Extract the [x, y] coordinate from the center of the cell holding the provided text.  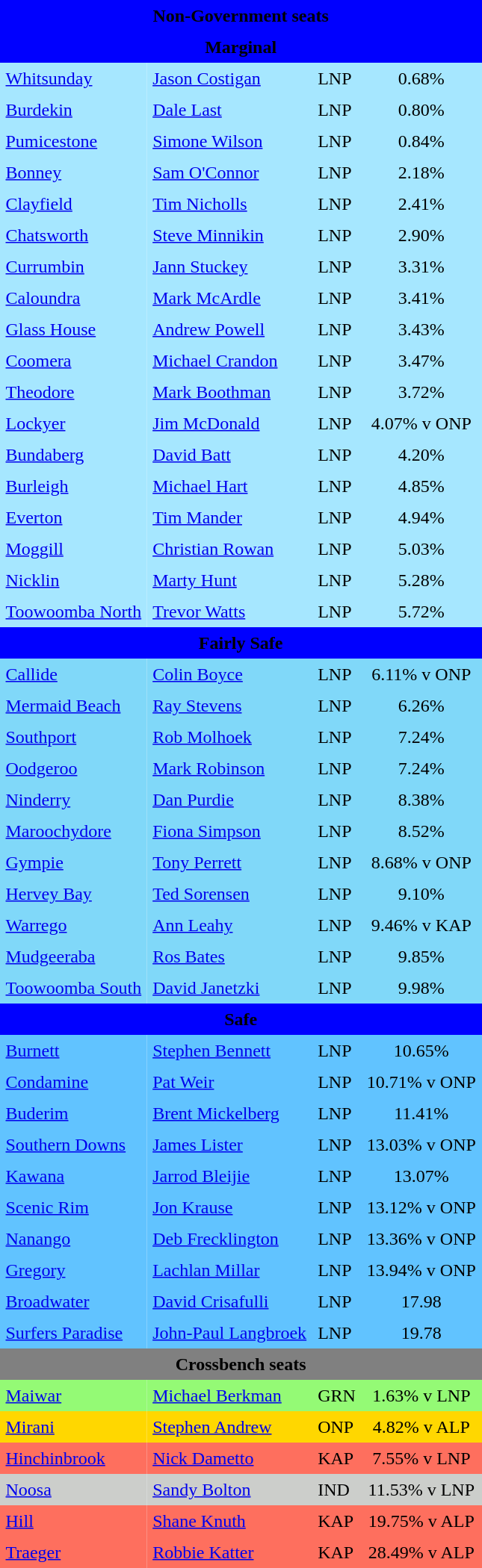
Tony Perrett [230, 863]
Chatsworth [73, 236]
Jason Costigan [230, 79]
0.84% [421, 142]
Tim Mander [230, 518]
2.90% [421, 236]
Non-Government seats [241, 16]
Mark Boothman [230, 393]
Christian Rowan [230, 550]
13.36% v ONP [421, 1239]
Whitsunday [73, 79]
Stephen Bennett [230, 1051]
13.03% v ONP [421, 1145]
17.98 [421, 1302]
Hervey Bay [73, 895]
Nick Dametto [230, 1459]
Fairly Safe [241, 644]
Maroochydore [73, 832]
4.85% [421, 487]
9.10% [421, 895]
Deb Frecklington [230, 1239]
Hinchinbrook [73, 1459]
Nanango [73, 1239]
Dan Purdie [230, 800]
Mermaid Beach [73, 706]
Currumbin [73, 267]
Scenic Rim [73, 1208]
Toowoomba South [73, 989]
Andrew Powell [230, 330]
Burnett [73, 1051]
Fiona Simpson [230, 832]
11.41% [421, 1114]
5.28% [421, 581]
Bundaberg [73, 455]
Hill [73, 1522]
Pumicestone [73, 142]
6.26% [421, 706]
3.31% [421, 267]
Ray Stevens [230, 706]
Brent Mickelberg [230, 1114]
Michael Berkman [230, 1396]
Michael Crandon [230, 361]
6.11% v ONP [421, 675]
13.94% v ONP [421, 1271]
Lachlan Millar [230, 1271]
Jann Stuckey [230, 267]
Mark Robinson [230, 769]
Jon Krause [230, 1208]
11.53% v LNP [421, 1490]
10.65% [421, 1051]
4.07% v ONP [421, 424]
Tim Nicholls [230, 205]
Dale Last [230, 111]
Broadwater [73, 1302]
Surfers Paradise [73, 1334]
Mark McArdle [230, 299]
Ninderry [73, 800]
Sandy Bolton [230, 1490]
5.72% [421, 612]
3.72% [421, 393]
Shane Knuth [230, 1522]
Jim McDonald [230, 424]
Callide [73, 675]
Burdekin [73, 111]
Southern Downs [73, 1145]
8.38% [421, 800]
3.41% [421, 299]
Bonney [73, 173]
Stephen Andrew [230, 1428]
John-Paul Langbroek [230, 1334]
1.63% v LNP [421, 1396]
10.71% v ONP [421, 1083]
Kawana [73, 1177]
Southport [73, 738]
Mudgeeraba [73, 957]
GRN [337, 1396]
Sam O'Connor [230, 173]
8.52% [421, 832]
Crossbench seats [241, 1365]
Mirani [73, 1428]
David Crisafulli [230, 1302]
David Batt [230, 455]
4.94% [421, 518]
Lockyer [73, 424]
Pat Weir [230, 1083]
Clayfield [73, 205]
Gympie [73, 863]
9.85% [421, 957]
Michael Hart [230, 487]
9.46% v KAP [421, 926]
Steve Minnikin [230, 236]
Everton [73, 518]
13.07% [421, 1177]
Ann Leahy [230, 926]
Jarrod Bleijie [230, 1177]
Theodore [73, 393]
2.18% [421, 173]
Coomera [73, 361]
Nicklin [73, 581]
Toowoomba North [73, 612]
Gregory [73, 1271]
3.47% [421, 361]
19.78 [421, 1334]
David Janetzki [230, 989]
Burleigh [73, 487]
13.12% v ONP [421, 1208]
Colin Boyce [230, 675]
Condamine [73, 1083]
Safe [241, 1020]
Marty Hunt [230, 581]
19.75% v ALP [421, 1522]
Moggill [73, 550]
Simone Wilson [230, 142]
Rob Molhoek [230, 738]
James Lister [230, 1145]
Maiwar [73, 1396]
7.55% v LNP [421, 1459]
8.68% v ONP [421, 863]
5.03% [421, 550]
2.41% [421, 205]
0.80% [421, 111]
9.98% [421, 989]
IND [337, 1490]
4.82% v ALP [421, 1428]
Ted Sorensen [230, 895]
Marginal [241, 48]
4.20% [421, 455]
Warrego [73, 926]
Noosa [73, 1490]
Oodgeroo [73, 769]
Glass House [73, 330]
0.68% [421, 79]
Ros Bates [230, 957]
3.43% [421, 330]
ONP [337, 1428]
Buderim [73, 1114]
Caloundra [73, 299]
Trevor Watts [230, 612]
